Search for the cell housing the specified text and yield its (x, y) center coordinate. 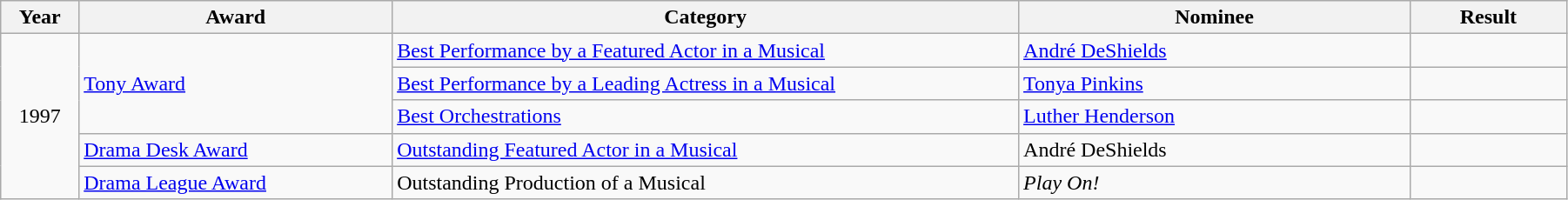
Category (706, 17)
Luther Henderson (1215, 117)
Drama League Award (236, 183)
Award (236, 17)
Outstanding Featured Actor in a Musical (706, 150)
Best Orchestrations (706, 117)
Result (1488, 17)
Tonya Pinkins (1215, 83)
Tony Award (236, 83)
Play On! (1215, 183)
Nominee (1215, 17)
Best Performance by a Featured Actor in a Musical (706, 50)
Outstanding Production of a Musical (706, 183)
1997 (40, 117)
Year (40, 17)
Drama Desk Award (236, 150)
Best Performance by a Leading Actress in a Musical (706, 83)
